Find where the given text appears and provide that cell's center as [X, Y] coordinate. 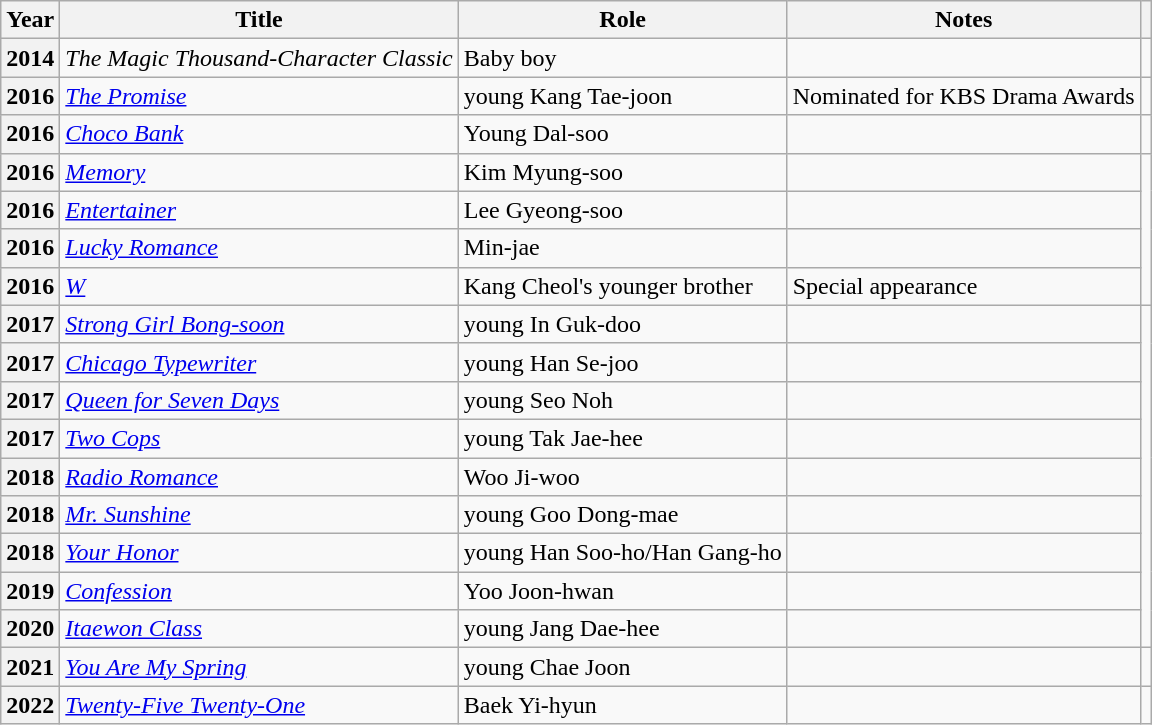
young Kang Tae-joon [622, 96]
Choco Bank [259, 134]
Twenty-Five Twenty-One [259, 705]
Two Cops [259, 438]
2014 [30, 58]
young Seo Noh [622, 400]
Nominated for KBS Drama Awards [964, 96]
Kim Myung-soo [622, 172]
The Magic Thousand-Character Classic [259, 58]
Chicago Typewriter [259, 362]
2020 [30, 629]
Title [259, 20]
young Han Soo-ho/Han Gang-ho [622, 553]
Min-jae [622, 248]
Memory [259, 172]
Lucky Romance [259, 248]
The Promise [259, 96]
Special appearance [964, 286]
Lee Gyeong-soo [622, 210]
young Jang Dae-hee [622, 629]
2021 [30, 667]
Radio Romance [259, 477]
Role [622, 20]
Itaewon Class [259, 629]
You Are My Spring [259, 667]
Young Dal-soo [622, 134]
Your Honor [259, 553]
Notes [964, 20]
Baby boy [622, 58]
young In Guk-doo [622, 324]
Queen for Seven Days [259, 400]
Entertainer [259, 210]
2022 [30, 705]
Mr. Sunshine [259, 515]
2019 [30, 591]
Kang Cheol's younger brother [622, 286]
Strong Girl Bong-soon [259, 324]
W [259, 286]
young Goo Dong-mae [622, 515]
young Tak Jae-hee [622, 438]
Woo Ji-woo [622, 477]
young Chae Joon [622, 667]
Year [30, 20]
Baek Yi-hyun [622, 705]
young Han Se-joo [622, 362]
Yoo Joon-hwan [622, 591]
Confession [259, 591]
